Return the [x, y] coordinate for the center point of the cell that contains the specified text.  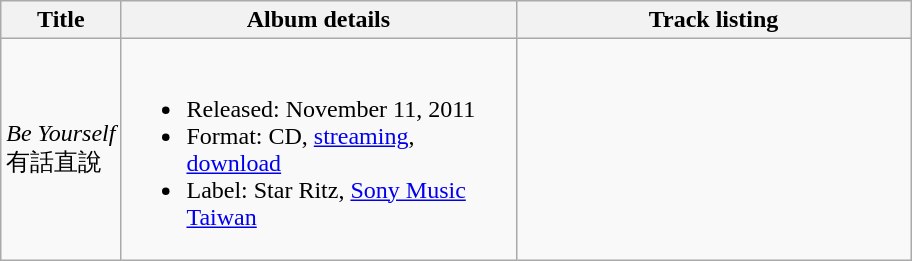
Be Yourself 有話直說 [61, 150]
Released: November 11, 2011Format: CD, streaming, downloadLabel: Star Ritz, Sony Music Taiwan [318, 150]
Track listing [714, 20]
Album details [318, 20]
Title [61, 20]
